Provide the (X, Y) coordinate of the cell's center where the given text is located.  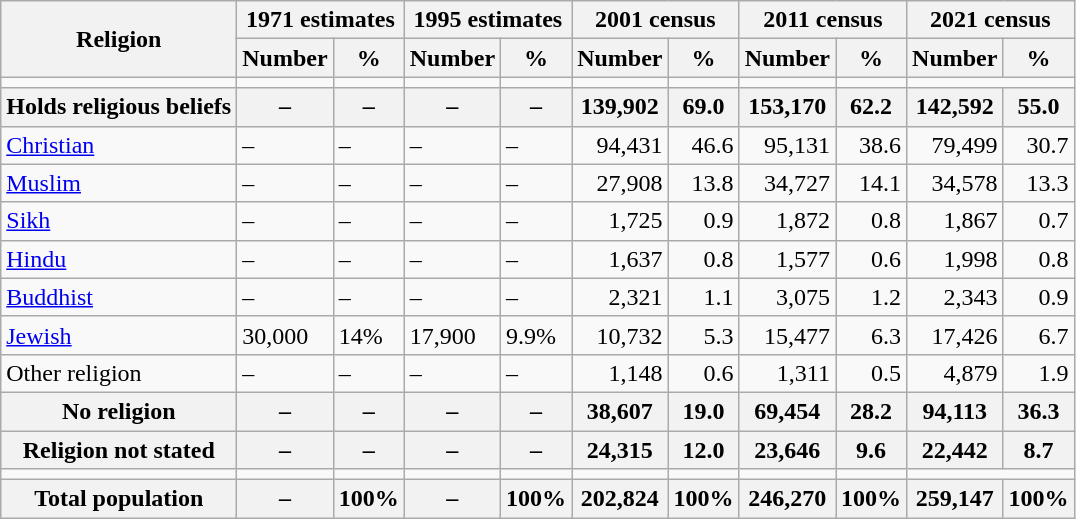
Other religion (119, 373)
1,148 (620, 373)
1995 estimates (488, 20)
38,607 (620, 411)
34,727 (787, 183)
2021 census (990, 20)
202,824 (620, 499)
30.7 (1038, 145)
No religion (119, 411)
Buddhist (119, 297)
Total population (119, 499)
153,170 (787, 107)
Jewish (119, 335)
1,998 (955, 259)
8.7 (1038, 449)
1,637 (620, 259)
38.6 (872, 145)
0.5 (872, 373)
30,000 (285, 335)
79,499 (955, 145)
27,908 (620, 183)
9.6 (872, 449)
2,343 (955, 297)
2,321 (620, 297)
3,075 (787, 297)
17,900 (452, 335)
Holds religious beliefs (119, 107)
Muslim (119, 183)
6.7 (1038, 335)
15,477 (787, 335)
259,147 (955, 499)
69,454 (787, 411)
1971 estimates (320, 20)
62.2 (872, 107)
28.2 (872, 411)
Sikh (119, 221)
12.0 (704, 449)
1,867 (955, 221)
23,646 (787, 449)
69.0 (704, 107)
1,872 (787, 221)
Religion (119, 39)
13.3 (1038, 183)
2001 census (656, 20)
9.9% (536, 335)
1.1 (704, 297)
10,732 (620, 335)
Christian (119, 145)
17,426 (955, 335)
13.8 (704, 183)
19.0 (704, 411)
4,879 (955, 373)
36.3 (1038, 411)
14% (368, 335)
14.1 (872, 183)
Religion not stated (119, 449)
1,577 (787, 259)
24,315 (620, 449)
142,592 (955, 107)
34,578 (955, 183)
1.9 (1038, 373)
95,131 (787, 145)
1.2 (872, 297)
94,113 (955, 411)
Hindu (119, 259)
2011 census (822, 20)
94,431 (620, 145)
6.3 (872, 335)
46.6 (704, 145)
55.0 (1038, 107)
246,270 (787, 499)
1,311 (787, 373)
1,725 (620, 221)
22,442 (955, 449)
0.7 (1038, 221)
5.3 (704, 335)
139,902 (620, 107)
